Extract the (X, Y) coordinate from the center of the cell holding the provided text.  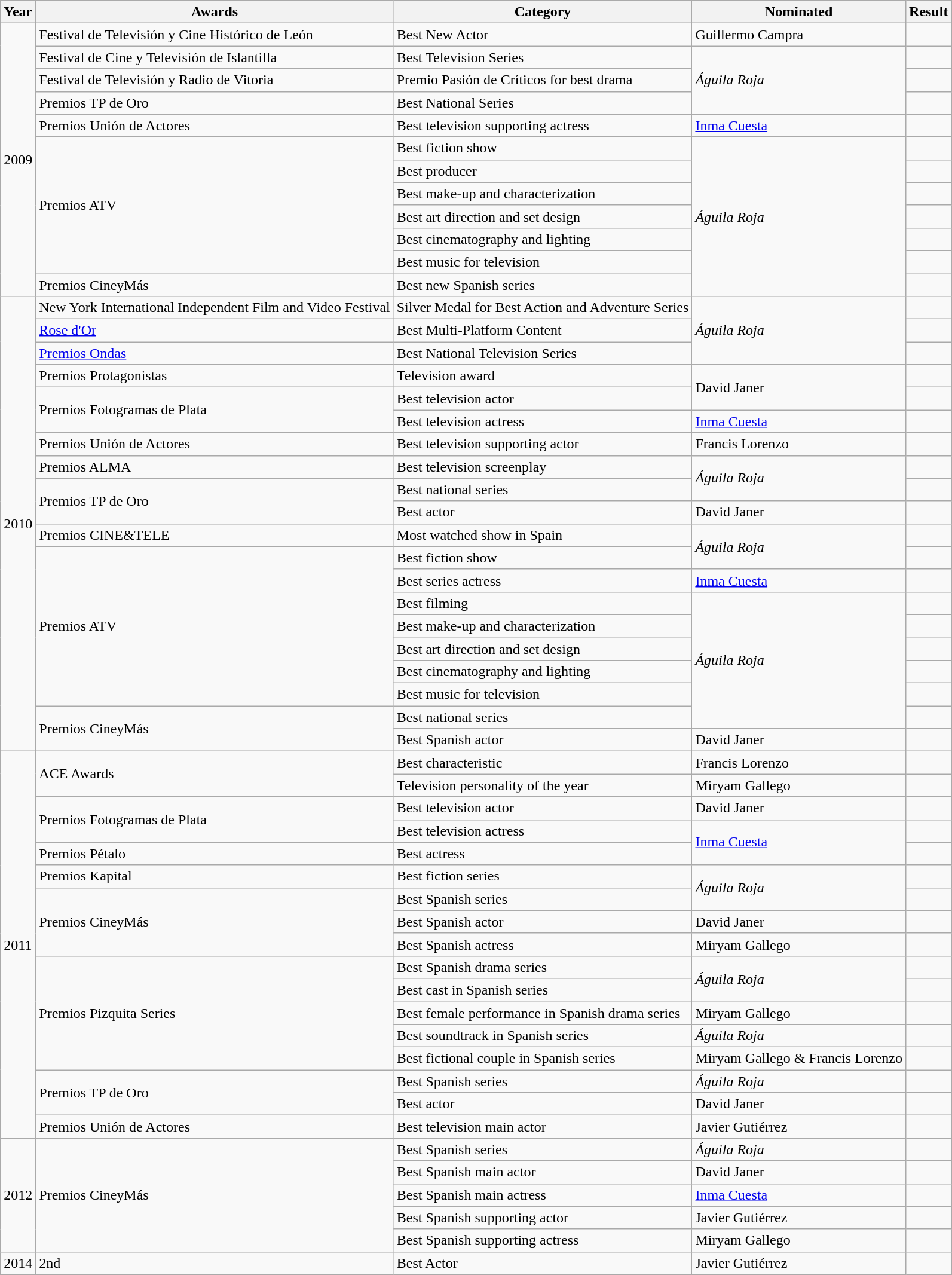
Best female performance in Spanish drama series (543, 1013)
Best soundtrack in Spanish series (543, 1036)
Best characteristic (543, 763)
Best fiction series (543, 876)
Best New Actor (543, 35)
2012 (18, 1195)
Best National Television Series (543, 353)
2011 (18, 944)
Best Spanish drama series (543, 967)
Best Spanish actress (543, 944)
Result (929, 12)
Television personality of the year (543, 785)
Premios Kapital (215, 876)
Best fictional couple in Spanish series (543, 1059)
Best television supporting actor (543, 444)
Best new Spanish series (543, 285)
Premios Pétalo (215, 854)
New York International Independent Film and Video Festival (215, 308)
Miryam Gallego & Francis Lorenzo (799, 1059)
Festival de Televisión y Radio de Vitoria (215, 80)
Year (18, 12)
Best Spanish main actress (543, 1195)
Best Television Series (543, 57)
Television award (543, 376)
Best series actress (543, 580)
Festival de Cine y Televisión de Islantilla (215, 57)
2010 (18, 524)
Best filming (543, 603)
Premio Pasión de Críticos for best drama (543, 80)
Best Spanish supporting actress (543, 1240)
Premios Protagonistas (215, 376)
Awards (215, 12)
Best cast in Spanish series (543, 990)
Best Actor (543, 1263)
2009 (18, 160)
Premios Pizquita Series (215, 1013)
Most watched show in Spain (543, 535)
Rose d'Or (215, 331)
Best television main actor (543, 1127)
Festival de Televisión y Cine Histórico de León (215, 35)
Nominated (799, 12)
ACE Awards (215, 774)
Best Spanish main actor (543, 1172)
Best Multi-Platform Content (543, 331)
Category (543, 12)
2nd (215, 1263)
Guillermo Campra (799, 35)
Premios Ondas (215, 353)
Best National Series (543, 103)
Best Spanish supporting actor (543, 1218)
Premios CINE&TELE (215, 535)
Premios ALMA (215, 467)
Best actress (543, 854)
Silver Medal for Best Action and Adventure Series (543, 308)
2014 (18, 1263)
Best television supporting actress (543, 126)
Best television screenplay (543, 467)
Best producer (543, 171)
